Capture the cell that displays the provided text and extract its (x, y) central coordinate. 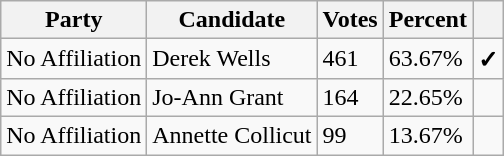
63.67% (428, 59)
Annette Collicut (232, 135)
Percent (428, 20)
Jo-Ann Grant (232, 97)
461 (350, 59)
Derek Wells (232, 59)
Candidate (232, 20)
Votes (350, 20)
99 (350, 135)
Party (74, 20)
164 (350, 97)
✓ (488, 59)
22.65% (428, 97)
13.67% (428, 135)
